Output the [x, y] coordinate of the center of the cell containing the given text.  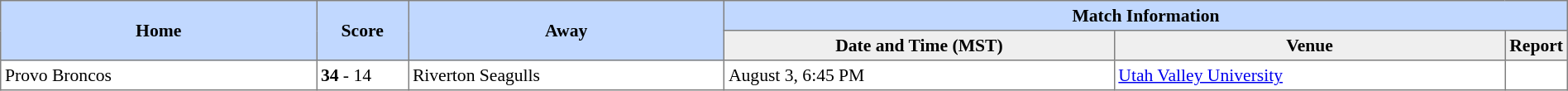
Home [159, 31]
Venue [1310, 45]
Away [566, 31]
Riverton Seagulls [566, 75]
Date and Time (MST) [920, 45]
August 3, 6:45 PM [920, 75]
34 - 14 [362, 75]
Score [362, 31]
Provo Broncos [159, 75]
Report [1537, 45]
Utah Valley University [1310, 75]
Match Information [1146, 16]
